Return the (x, y) coordinate for the center point of the cell that contains the specified text.  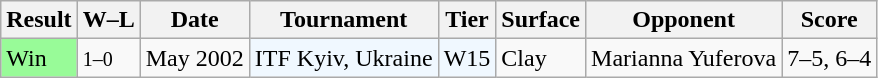
W15 (467, 58)
Tier (467, 20)
W–L (108, 20)
Score (830, 20)
Date (194, 20)
Opponent (684, 20)
1–0 (108, 58)
Clay (541, 58)
Marianna Yuferova (684, 58)
7–5, 6–4 (830, 58)
Result (39, 20)
Tournament (344, 20)
Win (39, 58)
Surface (541, 20)
ITF Kyiv, Ukraine (344, 58)
May 2002 (194, 58)
